Return (X, Y) of the center of cell containing provided text 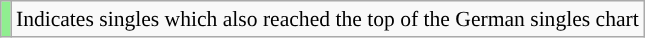
Indicates singles which also reached the top of the German singles chart (328, 19)
